From the cell containing the given text, extract its center point as [X, Y] coordinate. 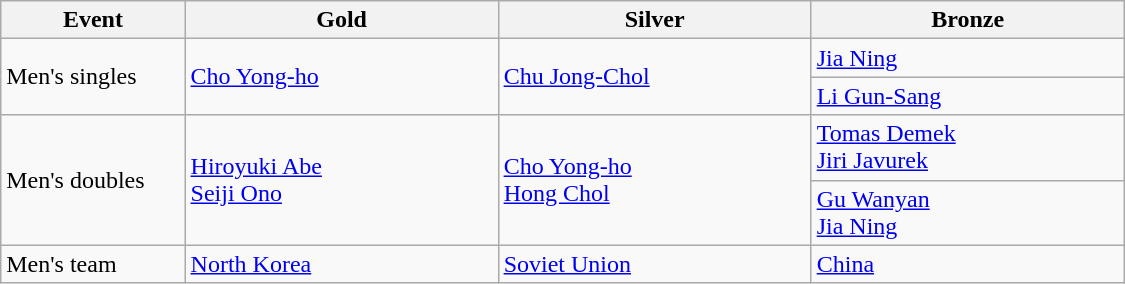
Jia Ning [968, 58]
Cho Yong-ho [342, 77]
Hiroyuki Abe Seiji Ono [342, 180]
Cho Yong-ho Hong Chol [654, 180]
Men's doubles [93, 180]
Gu Wanyan Jia Ning [968, 212]
Gold [342, 20]
Bronze [968, 20]
Silver [654, 20]
Soviet Union [654, 264]
Tomas Demek Jiri Javurek [968, 148]
Event [93, 20]
Li Gun-Sang [968, 96]
North Korea [342, 264]
Men's team [93, 264]
Chu Jong-Chol [654, 77]
Men's singles [93, 77]
China [968, 264]
